Return (x, y) of the center of cell containing provided text 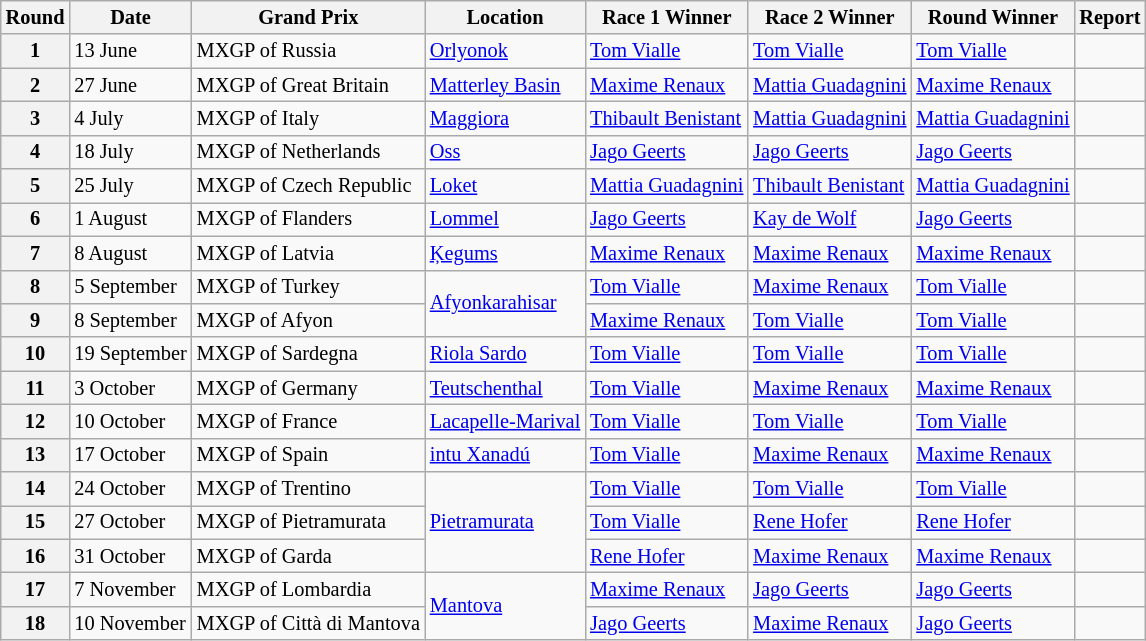
18 (36, 623)
1 (36, 51)
MXGP of Latvia (308, 253)
5 September (130, 287)
4 (36, 152)
MXGP of Flanders (308, 219)
MXGP of France (308, 421)
MXGP of Netherlands (308, 152)
14 (36, 489)
15 (36, 522)
31 October (130, 556)
1 August (130, 219)
MXGP of Pietramurata (308, 522)
12 (36, 421)
MXGP of Garda (308, 556)
9 (36, 320)
MXGP of Great Britain (308, 85)
MXGP of Czech Republic (308, 186)
Round Winner (992, 17)
16 (36, 556)
MXGP of Lombardia (308, 589)
Teutschenthal (505, 388)
Afyonkarahisar (505, 304)
8 September (130, 320)
Date (130, 17)
13 June (130, 51)
24 October (130, 489)
18 July (130, 152)
Race 1 Winner (666, 17)
Pietramurata (505, 522)
10 November (130, 623)
5 (36, 186)
MXGP of Italy (308, 118)
MXGP of Afyon (308, 320)
25 July (130, 186)
7 November (130, 589)
Riola Sardo (505, 354)
MXGP of Città di Mantova (308, 623)
Ķegums (505, 253)
17 (36, 589)
MXGP of Turkey (308, 287)
27 June (130, 85)
7 (36, 253)
Lacapelle-Marival (505, 421)
Grand Prix (308, 17)
4 July (130, 118)
10 (36, 354)
Orlyonok (505, 51)
intu Xanadú (505, 455)
MXGP of Trentino (308, 489)
Maggiora (505, 118)
Oss (505, 152)
13 (36, 455)
3 October (130, 388)
17 October (130, 455)
MXGP of Sardegna (308, 354)
Location (505, 17)
Mantova (505, 606)
Matterley Basin (505, 85)
MXGP of Russia (308, 51)
27 October (130, 522)
11 (36, 388)
Lommel (505, 219)
2 (36, 85)
6 (36, 219)
8 (36, 287)
19 September (130, 354)
10 October (130, 421)
Loket (505, 186)
8 August (130, 253)
Race 2 Winner (830, 17)
MXGP of Germany (308, 388)
Round (36, 17)
Report (1110, 17)
MXGP of Spain (308, 455)
Kay de Wolf (830, 219)
3 (36, 118)
